Pinpoint the cell where the given text exists, returning its [x, y] midpoint coordinate. 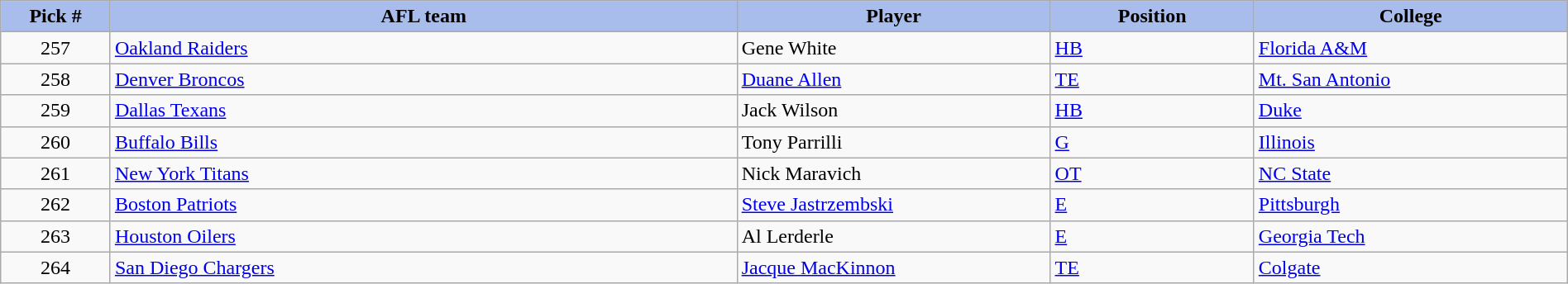
NC State [1411, 173]
263 [56, 236]
Pick # [56, 17]
Mt. San Antonio [1411, 79]
Duane Allen [893, 79]
Denver Broncos [423, 79]
264 [56, 267]
Dallas Texans [423, 111]
G [1152, 142]
Illinois [1411, 142]
New York Titans [423, 173]
Gene White [893, 48]
Duke [1411, 111]
Jack Wilson [893, 111]
261 [56, 173]
260 [56, 142]
Houston Oilers [423, 236]
College [1411, 17]
Al Lerderle [893, 236]
Boston Patriots [423, 205]
Florida A&M [1411, 48]
Nick Maravich [893, 173]
259 [56, 111]
Player [893, 17]
AFL team [423, 17]
258 [56, 79]
Oakland Raiders [423, 48]
Steve Jastrzembski [893, 205]
Position [1152, 17]
Buffalo Bills [423, 142]
Georgia Tech [1411, 236]
Jacque MacKinnon [893, 267]
257 [56, 48]
Tony Parrilli [893, 142]
OT [1152, 173]
Colgate [1411, 267]
Pittsburgh [1411, 205]
San Diego Chargers [423, 267]
262 [56, 205]
